Provide the (x, y) coordinate of the cell's center where the given text is located.  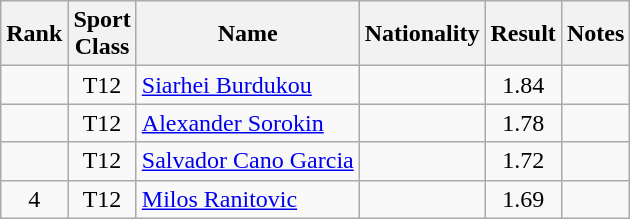
Name (248, 34)
Nationality (422, 34)
1.78 (523, 123)
Alexander Sorokin (248, 123)
Salvador Cano Garcia (248, 161)
Siarhei Burdukou (248, 85)
Milos Ranitovic (248, 199)
Notes (595, 34)
1.84 (523, 85)
SportClass (102, 34)
Rank (34, 34)
4 (34, 199)
1.69 (523, 199)
1.72 (523, 161)
Result (523, 34)
